Return (X, Y) of the center of cell containing provided text 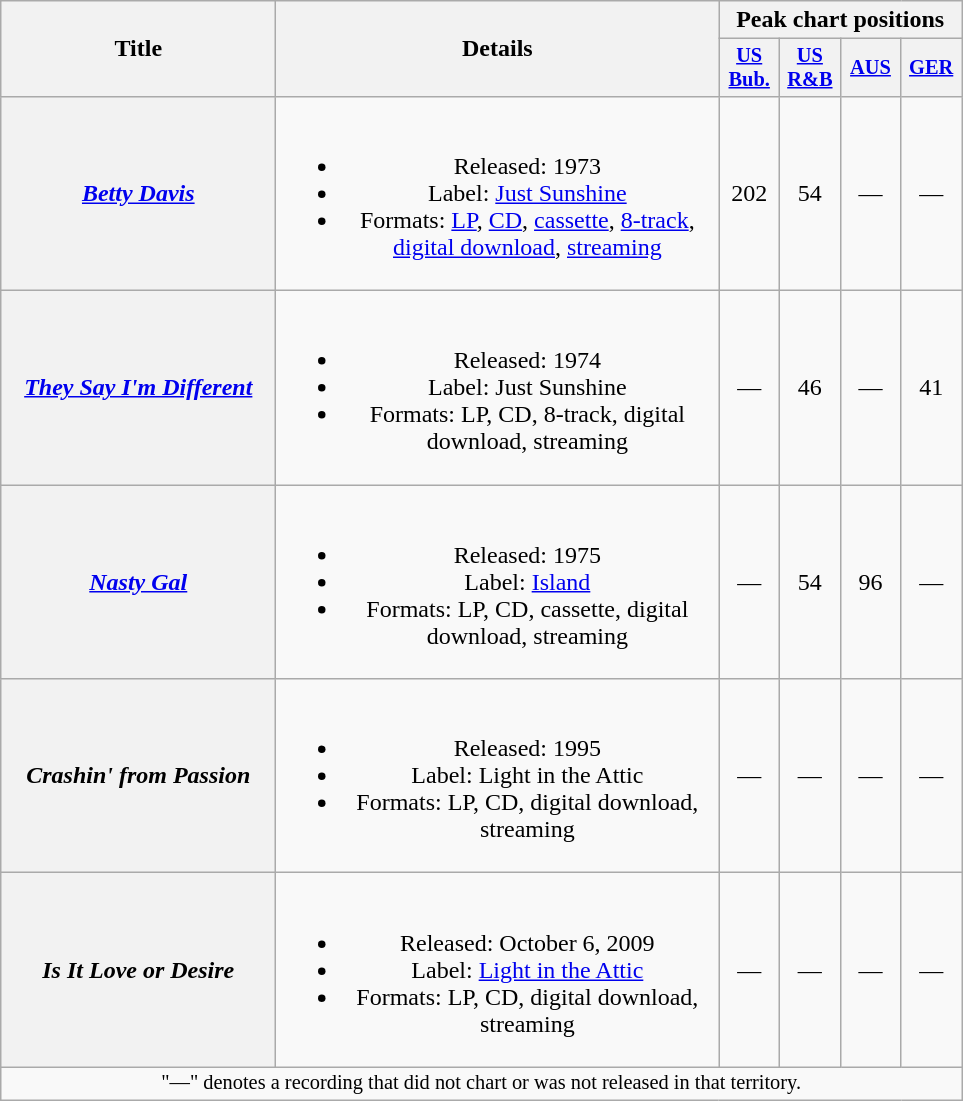
Details (498, 49)
They Say I'm Different (138, 388)
AUS (870, 68)
Nasty Gal (138, 582)
Is It Love or Desire (138, 970)
Released: 1973Label: Just SunshineFormats: LP, CD, cassette, 8-track, digital download, streaming (498, 193)
202 (750, 193)
"—" denotes a recording that did not chart or was not released in that territory. (482, 1084)
Released: 1975Label: IslandFormats: LP, CD, cassette, digital download, streaming (498, 582)
46 (810, 388)
41 (932, 388)
Betty Davis (138, 193)
Released: October 6, 2009Label: Light in the AtticFormats: LP, CD, digital download, streaming (498, 970)
GER (932, 68)
US R&B (810, 68)
Peak chart positions (840, 20)
Released: 1995Label: Light in the AtticFormats: LP, CD, digital download, streaming (498, 776)
Crashin' from Passion (138, 776)
Released: 1974Label: Just SunshineFormats: LP, CD, 8-track, digital download, streaming (498, 388)
Title (138, 49)
US Bub. (750, 68)
96 (870, 582)
